Return (X, Y) of the center of cell containing provided text 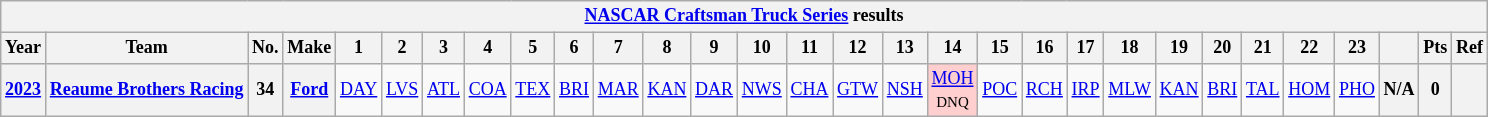
Ref (1470, 48)
11 (810, 48)
Make (310, 48)
RCH (1045, 90)
DAY (359, 90)
CHA (810, 90)
23 (1358, 48)
15 (1000, 48)
4 (488, 48)
22 (1310, 48)
NSH (904, 90)
NWS (762, 90)
TEX (533, 90)
21 (1263, 48)
2023 (24, 90)
GTW (858, 90)
PHO (1358, 90)
3 (444, 48)
N/A (1399, 90)
MAR (618, 90)
20 (1222, 48)
HOM (1310, 90)
14 (952, 48)
Pts (1436, 48)
DAR (714, 90)
MOHDNQ (952, 90)
13 (904, 48)
34 (266, 90)
MLW (1130, 90)
Reaume Brothers Racing (146, 90)
8 (667, 48)
ATL (444, 90)
9 (714, 48)
6 (574, 48)
LVS (402, 90)
TAL (1263, 90)
NASCAR Craftsman Truck Series results (744, 16)
Ford (310, 90)
18 (1130, 48)
19 (1179, 48)
7 (618, 48)
1 (359, 48)
2 (402, 48)
17 (1086, 48)
No. (266, 48)
POC (1000, 90)
5 (533, 48)
12 (858, 48)
0 (1436, 90)
COA (488, 90)
16 (1045, 48)
Year (24, 48)
10 (762, 48)
IRP (1086, 90)
Team (146, 48)
